Extract the (x, y) coordinate from the center of the cell holding the provided text.  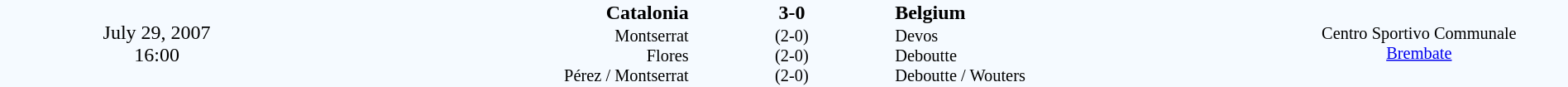
Belgium (1082, 12)
July 29, 200716:00 (157, 43)
MontserratFloresPérez / Montserrat (501, 56)
3-0 (791, 12)
(2-0)(2-0)(2-0) (791, 56)
DevosDeboutteDeboutte / Wouters (1082, 56)
Centro Sportivo CommunaleBrembate (1419, 43)
Catalonia (501, 12)
